Identify which cell holds the provided text, then report its (X, Y) central coordinate. 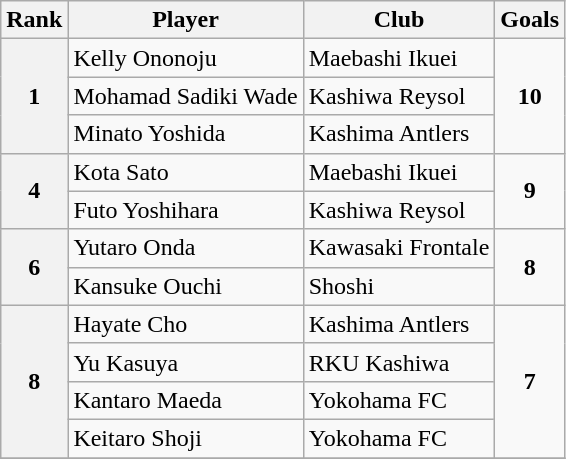
RKU Kashiwa (399, 362)
Minato Yoshida (186, 134)
Yutaro Onda (186, 248)
4 (34, 191)
Keitaro Shoji (186, 438)
Hayate Cho (186, 324)
Kota Sato (186, 172)
Mohamad Sadiki Wade (186, 96)
Shoshi (399, 286)
9 (530, 191)
Rank (34, 20)
Kantaro Maeda (186, 400)
Player (186, 20)
Goals (530, 20)
Kansuke Ouchi (186, 286)
6 (34, 267)
Club (399, 20)
Kelly Ononoju (186, 58)
Yu Kasuya (186, 362)
7 (530, 381)
1 (34, 96)
Kawasaki Frontale (399, 248)
10 (530, 96)
Futo Yoshihara (186, 210)
